Output the [X, Y] coordinate of the center of the cell containing the given text.  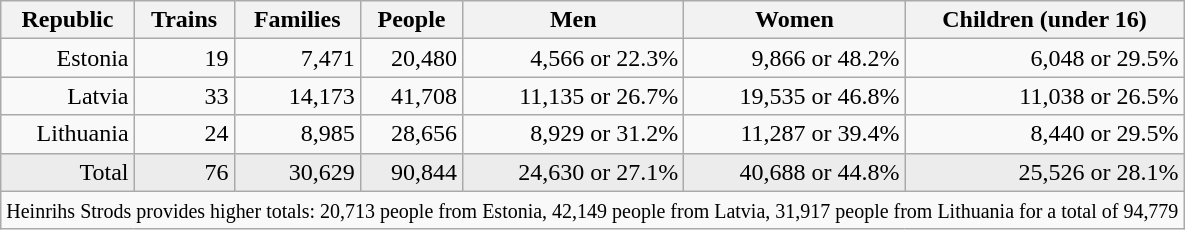
4,566 or 22.3% [574, 58]
Heinrihs Strods provides higher totals: 20,713 people from Estonia, 42,149 people from Latvia, 31,917 people from Lithuania for a total of 94,779 [592, 210]
90,844 [411, 172]
33 [184, 96]
6,048 or 29.5% [1044, 58]
19,535 or 46.8% [794, 96]
24 [184, 134]
7,471 [297, 58]
14,173 [297, 96]
76 [184, 172]
People [411, 20]
Trains [184, 20]
9,866 or 48.2% [794, 58]
11,038 or 26.5% [1044, 96]
Women [794, 20]
Children (under 16) [1044, 20]
Republic [68, 20]
Total [68, 172]
Latvia [68, 96]
8,929 or 31.2% [574, 134]
8,985 [297, 134]
40,688 or 44.8% [794, 172]
28,656 [411, 134]
Lithuania [68, 134]
Estonia [68, 58]
11,287 or 39.4% [794, 134]
19 [184, 58]
25,526 or 28.1% [1044, 172]
41,708 [411, 96]
8,440 or 29.5% [1044, 134]
11,135 or 26.7% [574, 96]
Men [574, 20]
Families [297, 20]
24,630 or 27.1% [574, 172]
30,629 [297, 172]
20,480 [411, 58]
